Locate the cell with the specified text and output its (x, y) center coordinate. 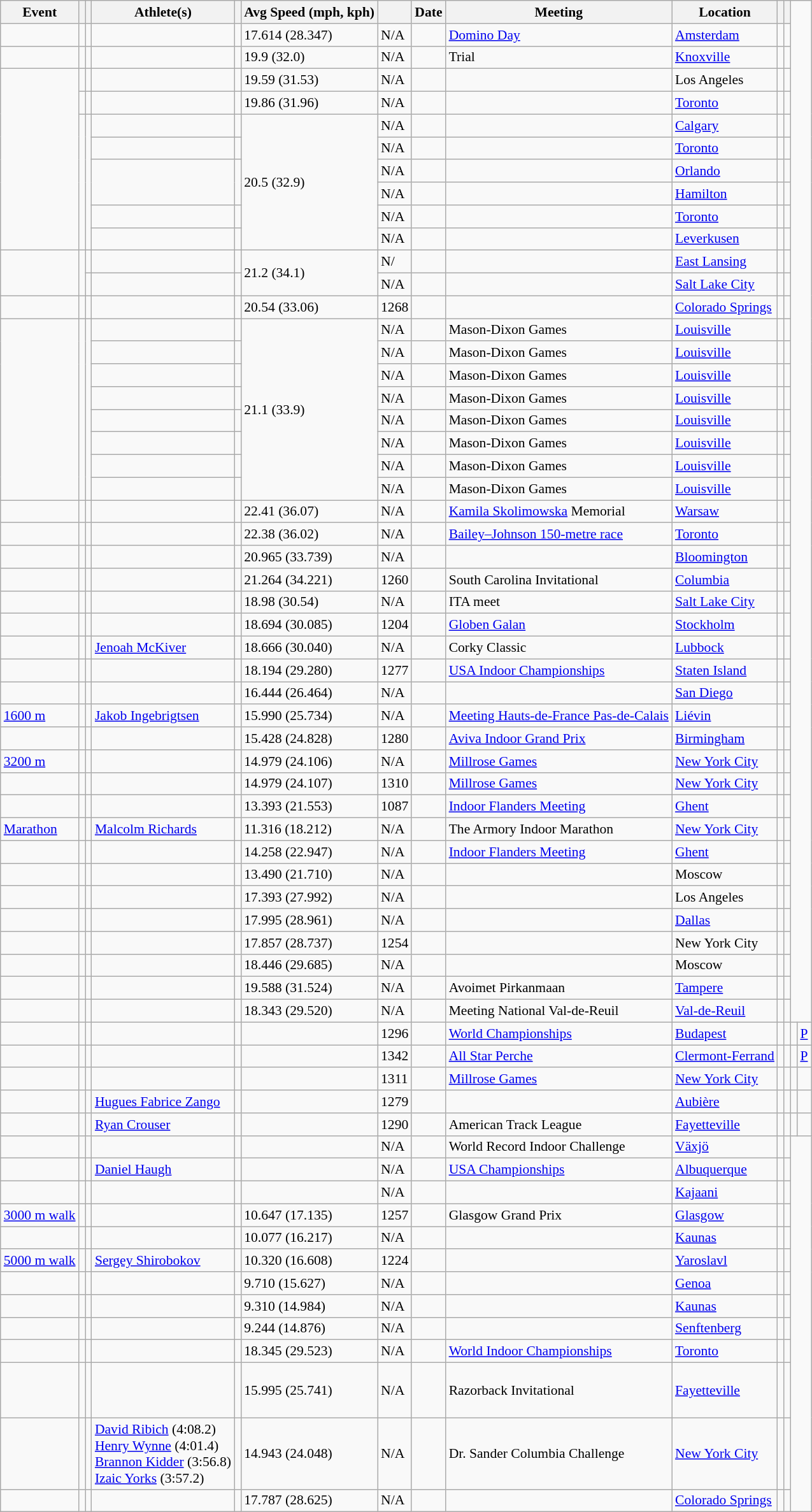
18.98 (30.54) (310, 602)
1279 (395, 1102)
11.316 (18.212) (310, 830)
Tampere (725, 988)
22.38 (36.02) (310, 535)
Liévin (725, 716)
9.310 (14.984) (310, 1306)
The Armory Indoor Marathon (559, 830)
Warsaw (725, 512)
1277 (395, 670)
Albuquerque (725, 1170)
15.995 (25.741) (310, 1390)
20.965 (33.739) (310, 557)
Domino Day (559, 35)
Corky Classic (559, 648)
Athlete(s) (163, 12)
Trial (559, 57)
9.710 (15.627) (310, 1283)
1310 (395, 784)
17.393 (27.992) (310, 898)
1257 (395, 1215)
1280 (395, 738)
17.995 (28.961) (310, 920)
Glasgow Grand Prix (559, 1215)
1296 (395, 1033)
Meeting National Val-de-Reuil (559, 1011)
1260 (395, 580)
Yaroslavl (725, 1261)
Budapest (725, 1033)
18.666 (30.040) (310, 648)
20.5 (32.9) (310, 182)
22.41 (36.07) (310, 512)
Aviva Indoor Grand Prix (559, 738)
Meeting (559, 12)
Aubière (725, 1102)
21.1 (33.9) (310, 409)
Razorback Invitational (559, 1390)
15.990 (25.734) (310, 716)
19.9 (32.0) (310, 57)
Event (39, 12)
1254 (395, 943)
San Diego (725, 693)
Glasgow (725, 1215)
3200 m (39, 761)
14.979 (24.106) (310, 761)
ITA meet (559, 602)
18.694 (30.085) (310, 625)
1342 (395, 1056)
Bailey–Johnson 150-metre race (559, 535)
19.86 (31.96) (310, 103)
18.446 (29.685) (310, 965)
Växjö (725, 1147)
World Championships (559, 1033)
1204 (395, 625)
20.54 (33.06) (310, 307)
18.345 (29.523) (310, 1351)
18.343 (29.520) (310, 1011)
Malcolm Richards (163, 830)
14.258 (22.947) (310, 852)
Senftenberg (725, 1328)
14.979 (24.107) (310, 784)
World Record Indoor Challenge (559, 1147)
1290 (395, 1125)
Sergey Shirobokov (163, 1261)
9.244 (14.876) (310, 1328)
1224 (395, 1261)
10.320 (16.608) (310, 1261)
Staten Island (725, 670)
Avg Speed (mph, kph) (310, 12)
15.428 (24.828) (310, 738)
21.264 (34.221) (310, 580)
3000 m walk (39, 1215)
Ryan Crouser (163, 1125)
South Carolina Invitational (559, 580)
19.59 (31.53) (310, 80)
Globen Galan (559, 625)
Location (725, 12)
Amsterdam (725, 35)
Bloomington (725, 557)
Jakob Ingebrigtsen (163, 716)
Hugues Fabrice Zango (163, 1102)
13.490 (21.710) (310, 875)
Hamilton (725, 194)
Columbia (725, 580)
1268 (395, 307)
World Indoor Championships (559, 1351)
Orlando (725, 171)
17.857 (28.737) (310, 943)
Stockholm (725, 625)
American Track League (559, 1125)
5000 m walk (39, 1261)
10.077 (16.217) (310, 1238)
19.588 (31.524) (310, 988)
21.2 (34.1) (310, 273)
Avoimet Pirkanmaan (559, 988)
13.393 (21.553) (310, 807)
David Ribich (4:08.2)Henry Wynne (4:01.4)Brannon Kidder (3:56.8)Izaic Yorks (3:57.2) (163, 1453)
Jenoah McKiver (163, 648)
1311 (395, 1079)
All Star Perche (559, 1056)
Genoa (725, 1283)
16.444 (26.464) (310, 693)
Clermont-Ferrand (725, 1056)
10.647 (17.135) (310, 1215)
Marathon (39, 830)
Calgary (725, 126)
Leverkusen (725, 239)
Meeting Hauts-de-France Pas-de-Calais (559, 716)
Date (428, 12)
East Lansing (725, 262)
Kamila Skolimowska Memorial (559, 512)
14.943 (24.048) (310, 1453)
17.787 (28.625) (310, 1501)
1600 m (39, 716)
18.194 (29.280) (310, 670)
17.614 (28.347) (310, 35)
Val-de-Reuil (725, 1011)
Daniel Haugh (163, 1170)
1087 (395, 807)
Knoxville (725, 57)
Dallas (725, 920)
Birmingham (725, 738)
Lubbock (725, 648)
N/ (395, 262)
USA Championships (559, 1170)
USA Indoor Championships (559, 670)
Kajaani (725, 1193)
Dr. Sander Columbia Challenge (559, 1453)
